Return the (x, y) coordinate for the center point of the cell that contains the specified text.  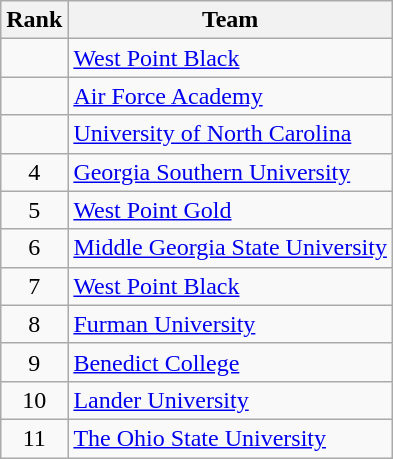
Rank (34, 20)
6 (34, 248)
4 (34, 172)
Furman University (230, 324)
Benedict College (230, 362)
5 (34, 210)
Air Force Academy (230, 96)
Team (230, 20)
11 (34, 438)
Georgia Southern University (230, 172)
West Point Gold (230, 210)
8 (34, 324)
10 (34, 400)
The Ohio State University (230, 438)
Middle Georgia State University (230, 248)
Lander University (230, 400)
7 (34, 286)
9 (34, 362)
University of North Carolina (230, 134)
